Detect which cell encompasses the target text, then output its [x, y] center coordinate. 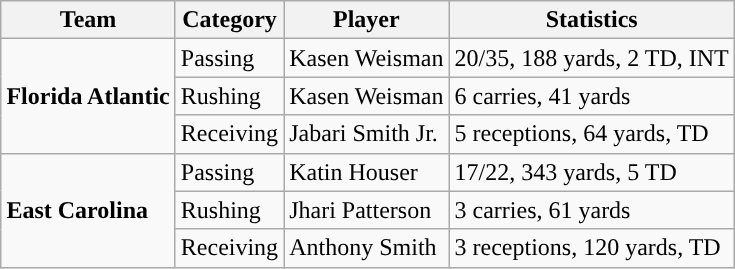
20/35, 188 yards, 2 TD, INT [592, 58]
17/22, 343 yards, 5 TD [592, 172]
3 carries, 61 yards [592, 210]
East Carolina [88, 210]
Jhari Patterson [366, 210]
Jabari Smith Jr. [366, 134]
Player [366, 20]
Anthony Smith [366, 248]
6 carries, 41 yards [592, 96]
Team [88, 20]
Statistics [592, 20]
5 receptions, 64 yards, TD [592, 134]
3 receptions, 120 yards, TD [592, 248]
Florida Atlantic [88, 96]
Katin Houser [366, 172]
Category [229, 20]
